Find where the given text appears and provide that cell's center as (x, y) coordinate. 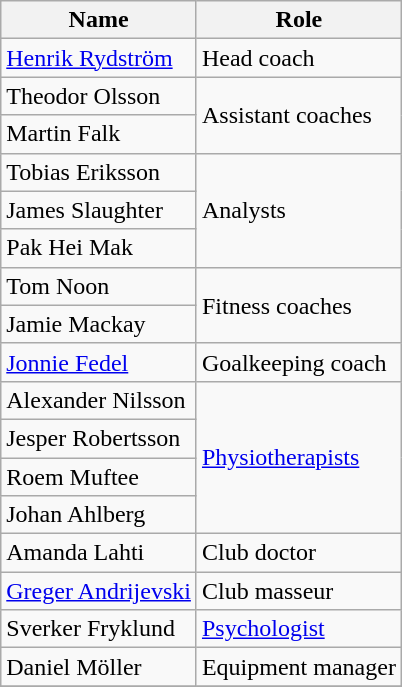
Club doctor (298, 553)
Theodor Olsson (99, 96)
Jamie Mackay (99, 324)
Jesper Robertsson (99, 438)
Assistant coaches (298, 115)
Henrik Rydström (99, 58)
Pak Hei Mak (99, 248)
Physiotherapists (298, 457)
Roem Muftee (99, 477)
Role (298, 20)
Name (99, 20)
Daniel Möller (99, 667)
Martin Falk (99, 134)
Psychologist (298, 629)
Club masseur (298, 591)
Greger Andrijevski (99, 591)
James Slaughter (99, 210)
Johan Ahlberg (99, 515)
Amanda Lahti (99, 553)
Sverker Fryklund (99, 629)
Equipment manager (298, 667)
Jonnie Fedel (99, 362)
Analysts (298, 210)
Alexander Nilsson (99, 400)
Tobias Eriksson (99, 172)
Head coach (298, 58)
Goalkeeping coach (298, 362)
Tom Noon (99, 286)
Fitness coaches (298, 305)
